Determine the (X, Y) coordinate at the center of the cell enclosing the given text.  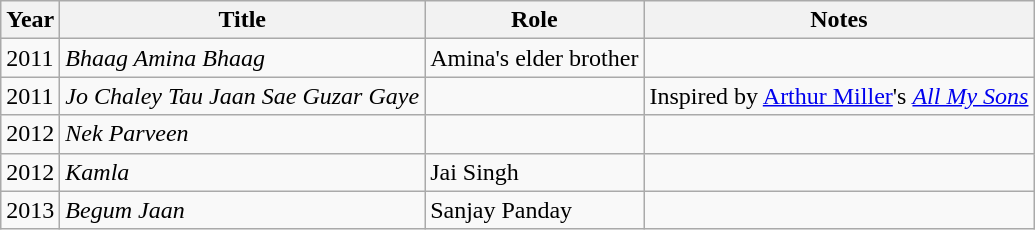
Sanjay Panday (534, 210)
Jo Chaley Tau Jaan Sae Guzar Gaye (242, 96)
Begum Jaan (242, 210)
Title (242, 20)
Bhaag Amina Bhaag (242, 58)
Inspired by Arthur Miller's All My Sons (839, 96)
Jai Singh (534, 172)
Notes (839, 20)
Kamla (242, 172)
Amina's elder brother (534, 58)
2013 (30, 210)
Year (30, 20)
Nek Parveen (242, 134)
Role (534, 20)
